Locate the cell with the specified text and output its [X, Y] center coordinate. 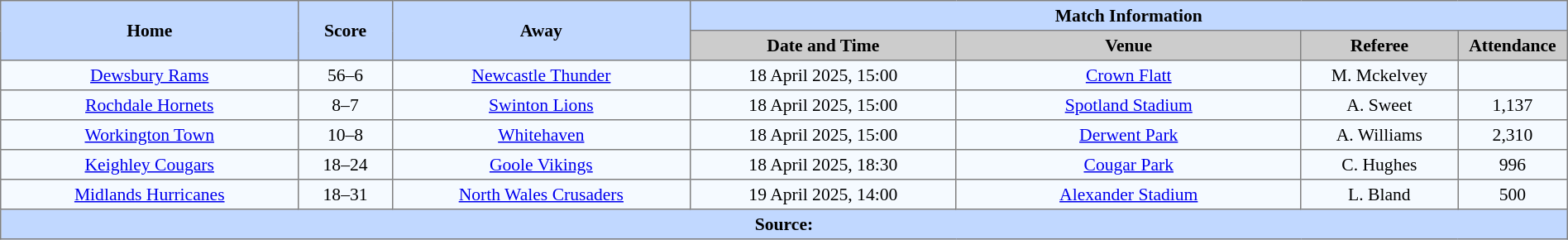
18–31 [346, 194]
Goole Vikings [541, 165]
Score [346, 31]
Date and Time [823, 46]
Dewsbury Rams [150, 75]
Attendance [1513, 46]
Alexander Stadium [1128, 194]
Venue [1128, 46]
Spotland Stadium [1128, 105]
C. Hughes [1379, 165]
Rochdale Hornets [150, 105]
M. Mckelvey [1379, 75]
56–6 [346, 75]
Whitehaven [541, 135]
Source: [784, 224]
10–8 [346, 135]
Swinton Lions [541, 105]
Derwent Park [1128, 135]
2,310 [1513, 135]
18–24 [346, 165]
Crown Flatt [1128, 75]
18 April 2025, 18:30 [823, 165]
500 [1513, 194]
Away [541, 31]
19 April 2025, 14:00 [823, 194]
1,137 [1513, 105]
Cougar Park [1128, 165]
Match Information [1128, 16]
L. Bland [1379, 194]
Referee [1379, 46]
Keighley Cougars [150, 165]
A. Williams [1379, 135]
North Wales Crusaders [541, 194]
996 [1513, 165]
Home [150, 31]
Workington Town [150, 135]
A. Sweet [1379, 105]
8–7 [346, 105]
Newcastle Thunder [541, 75]
Midlands Hurricanes [150, 194]
